Identify which cell holds the provided text, then report its (x, y) central coordinate. 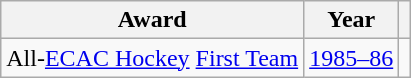
Award (152, 20)
All-ECAC Hockey First Team (152, 58)
Year (352, 20)
1985–86 (352, 58)
